Determine the [X, Y] coordinate at the center of the cell enclosing the given text.  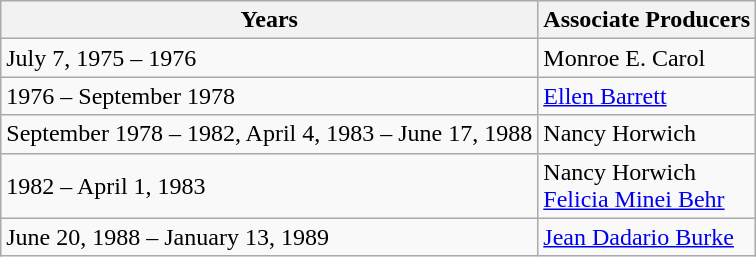
Jean Dadario Burke [647, 237]
July 7, 1975 – 1976 [270, 58]
Associate Producers [647, 20]
1976 – September 1978 [270, 96]
1982 – April 1, 1983 [270, 186]
Years [270, 20]
September 1978 – 1982, April 4, 1983 – June 17, 1988 [270, 134]
Monroe E. Carol [647, 58]
Ellen Barrett [647, 96]
Nancy HorwichFelicia Minei Behr [647, 186]
Nancy Horwich [647, 134]
June 20, 1988 – January 13, 1989 [270, 237]
